Scan for the cell matching the given text and deliver its [X, Y] coordinate at center. 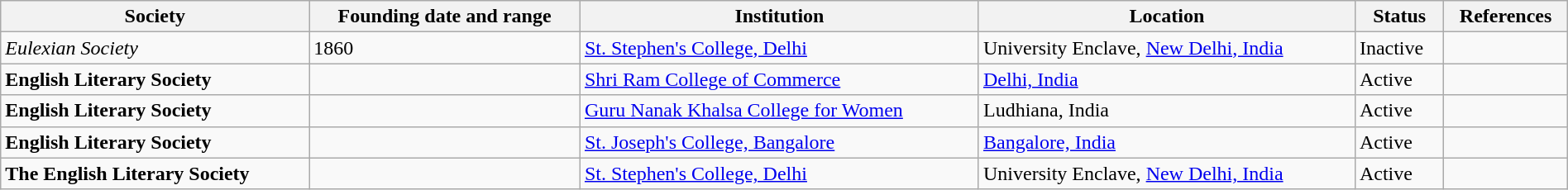
1860 [445, 48]
Guru Nanak Khalsa College for Women [779, 111]
Location [1166, 17]
References [1505, 17]
St. Joseph's College, Bangalore [779, 142]
Society [155, 17]
Ludhiana, India [1166, 111]
The English Literary Society [155, 173]
Delhi, India [1166, 79]
Shri Ram College of Commerce [779, 79]
Inactive [1399, 48]
Eulexian Society [155, 48]
Institution [779, 17]
Bangalore, India [1166, 142]
Founding date and range [445, 17]
Status [1399, 17]
